Return [x, y] of the center of cell containing provided text 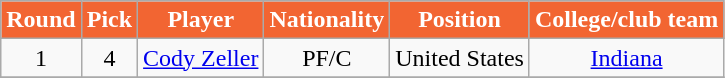
Round [41, 20]
Pick [109, 20]
United States [460, 58]
4 [109, 58]
PF/C [327, 58]
1 [41, 58]
Player [201, 20]
Nationality [327, 20]
Position [460, 20]
Indiana [626, 58]
College/club team [626, 20]
Cody Zeller [201, 58]
